Extract the [X, Y] coordinate from the center of the cell holding the provided text.  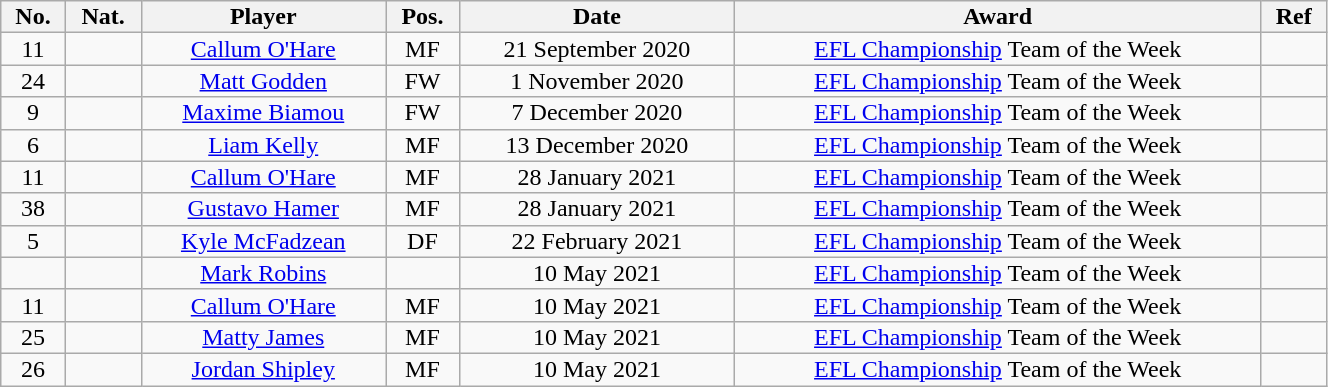
Mark Robins [263, 273]
Liam Kelly [263, 145]
26 [34, 369]
21 September 2020 [596, 49]
Date [596, 17]
Nat. [103, 17]
Award [997, 17]
No. [34, 17]
7 December 2020 [596, 113]
13 December 2020 [596, 145]
25 [34, 337]
Gustavo Hamer [263, 209]
9 [34, 113]
22 February 2021 [596, 241]
Ref [1294, 17]
Player [263, 17]
DF [423, 241]
38 [34, 209]
6 [34, 145]
Maxime Biamou [263, 113]
Matt Godden [263, 81]
Pos. [423, 17]
Kyle McFadzean [263, 241]
24 [34, 81]
Jordan Shipley [263, 369]
1 November 2020 [596, 81]
Matty James [263, 337]
5 [34, 241]
